Locate the cell with the specified text and output its [X, Y] center coordinate. 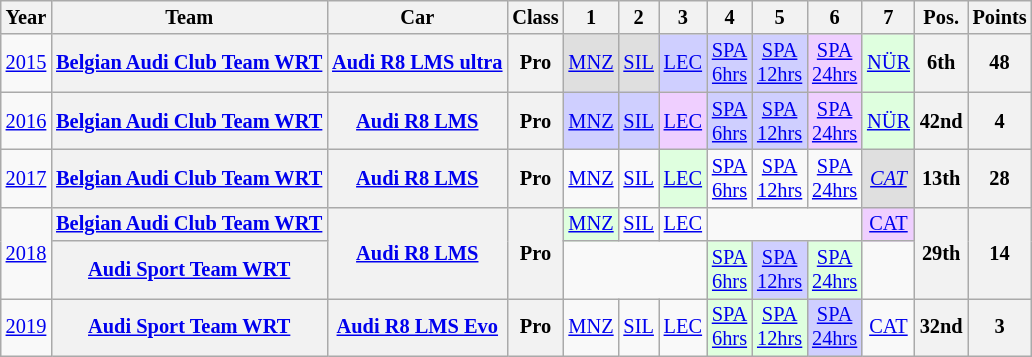
Team [189, 17]
6th [942, 63]
2015 [26, 63]
29th [942, 252]
Points [1000, 17]
32nd [942, 327]
Class [535, 17]
2018 [26, 252]
2019 [26, 327]
2016 [26, 121]
6 [834, 17]
14 [1000, 252]
48 [1000, 63]
Audi R8 LMS Evo [417, 327]
13th [942, 178]
28 [1000, 178]
1 [592, 17]
42nd [942, 121]
Car [417, 17]
7 [888, 17]
2017 [26, 178]
2 [638, 17]
5 [780, 17]
Pos. [942, 17]
Year [26, 17]
Audi R8 LMS ultra [417, 63]
